Scan for the cell matching the given text and deliver its (x, y) coordinate at center. 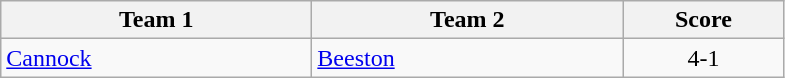
Score (704, 20)
4-1 (704, 58)
Team 2 (468, 20)
Team 1 (156, 20)
Cannock (156, 58)
Beeston (468, 58)
